Return the [x, y] coordinate for the center point of the cell that contains the specified text.  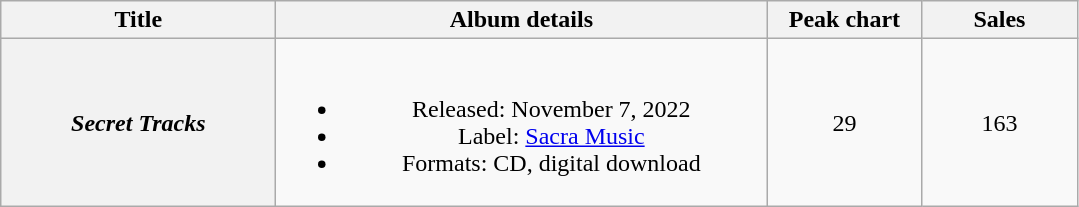
Peak chart [844, 20]
Released: November 7, 2022Label: Sacra MusicFormats: CD, digital download [522, 122]
29 [844, 122]
Album details [522, 20]
Title [138, 20]
Secret Tracks [138, 122]
163 [1000, 122]
Sales [1000, 20]
